Extract the [x, y] coordinate from the center of the cell holding the provided text.  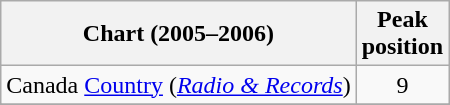
9 [402, 85]
Chart (2005–2006) [178, 34]
Canada Country (Radio & Records) [178, 85]
Peakposition [402, 34]
